From the cell containing the given text, extract its center point as (X, Y) coordinate. 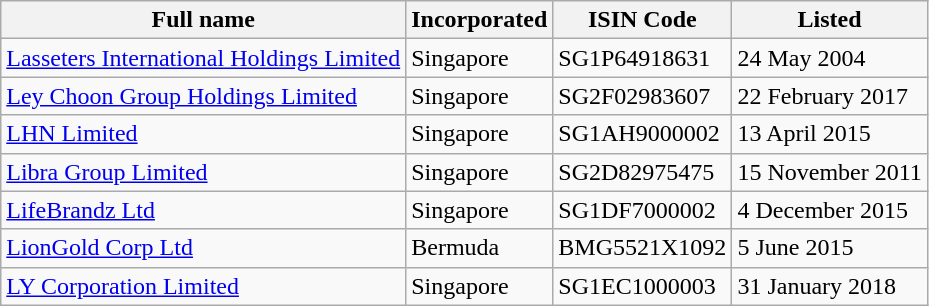
Incorporated (480, 20)
22 February 2017 (830, 96)
SG2D82975475 (642, 172)
4 December 2015 (830, 210)
13 April 2015 (830, 134)
LY Corporation Limited (204, 286)
Bermuda (480, 248)
SG2F02983607 (642, 96)
Libra Group Limited (204, 172)
ISIN Code (642, 20)
LionGold Corp Ltd (204, 248)
SG1P64918631 (642, 58)
Listed (830, 20)
LHN Limited (204, 134)
BMG5521X1092 (642, 248)
31 January 2018 (830, 286)
15 November 2011 (830, 172)
SG1DF7000002 (642, 210)
24 May 2004 (830, 58)
5 June 2015 (830, 248)
Full name (204, 20)
Ley Choon Group Holdings Limited (204, 96)
Lasseters International Holdings Limited (204, 58)
SG1EC1000003 (642, 286)
SG1AH9000002 (642, 134)
LifeBrandz Ltd (204, 210)
